Return [x, y] of the center of cell containing provided text 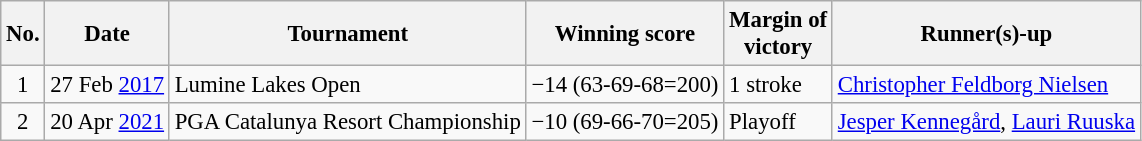
Lumine Lakes Open [348, 85]
20 Apr 2021 [107, 122]
−14 (63-69-68=200) [625, 85]
1 [23, 85]
Playoff [778, 122]
No. [23, 34]
PGA Catalunya Resort Championship [348, 122]
Winning score [625, 34]
Margin ofvictory [778, 34]
Tournament [348, 34]
1 stroke [778, 85]
2 [23, 122]
Runner(s)-up [986, 34]
Christopher Feldborg Nielsen [986, 85]
27 Feb 2017 [107, 85]
Date [107, 34]
−10 (69-66-70=205) [625, 122]
Jesper Kennegård, Lauri Ruuska [986, 122]
